Find where the given text appears and provide that cell's center as (x, y) coordinate. 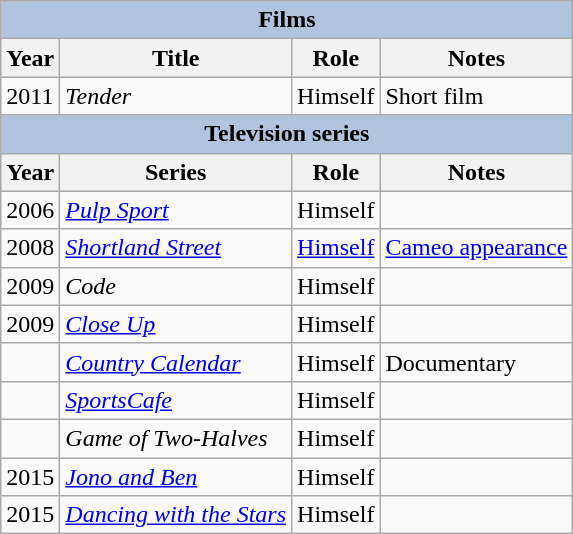
Documentary (476, 362)
Title (176, 58)
Dancing with the Stars (176, 515)
2006 (30, 210)
Series (176, 172)
Code (176, 286)
Pulp Sport (176, 210)
Country Calendar (176, 362)
Game of Two-Halves (176, 438)
Tender (176, 96)
Shortland Street (176, 248)
Cameo appearance (476, 248)
Close Up (176, 324)
Short film (476, 96)
2008 (30, 248)
Television series (287, 134)
Jono and Ben (176, 477)
Films (287, 20)
SportsCafe (176, 400)
2011 (30, 96)
